Output the (X, Y) coordinate of the center of the cell containing the given text.  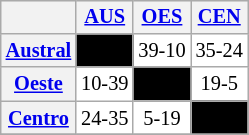
OES (162, 17)
24-35 (104, 118)
Austral (38, 51)
AUS (104, 17)
19-5 (220, 84)
5-19 (162, 118)
10-39 (104, 84)
35-24 (220, 51)
Oeste (38, 84)
Centro (38, 118)
CEN (220, 17)
39-10 (162, 51)
